Provide the (x, y) coordinate of the cell's center where the given text is located.  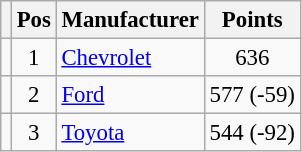
Ford (130, 95)
3 (34, 133)
636 (252, 58)
Toyota (130, 133)
Manufacturer (130, 20)
1 (34, 58)
544 (-92) (252, 133)
577 (-59) (252, 95)
Points (252, 20)
2 (34, 95)
Chevrolet (130, 58)
Pos (34, 20)
